Output the [X, Y] coordinate of the center of the cell containing the given text.  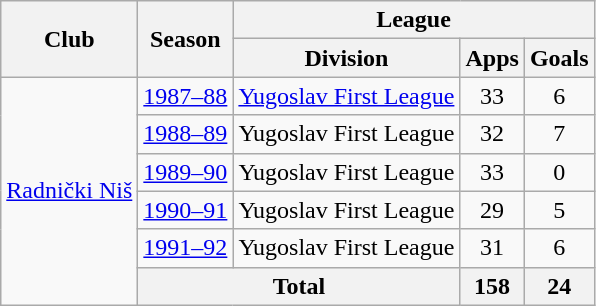
Apps [492, 58]
5 [559, 210]
Radnički Niš [70, 191]
29 [492, 210]
Club [70, 39]
24 [559, 286]
1990–91 [186, 210]
7 [559, 134]
158 [492, 286]
Season [186, 39]
31 [492, 248]
1991–92 [186, 248]
0 [559, 172]
1988–89 [186, 134]
1987–88 [186, 96]
League [414, 20]
Total [299, 286]
Division [346, 58]
32 [492, 134]
1989–90 [186, 172]
Goals [559, 58]
